From the cell containing the given text, extract its center point as [x, y] coordinate. 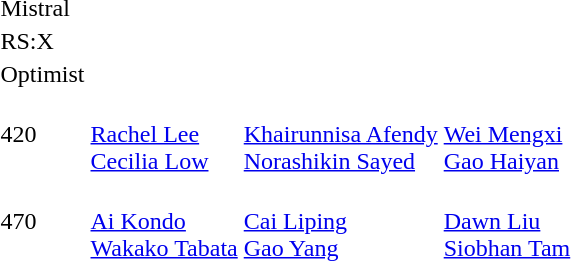
Rachel LeeCecilia Low [164, 134]
Khairunnisa AfendyNorashikin Sayed [340, 134]
